Capture the cell that displays the provided text and extract its (X, Y) central coordinate. 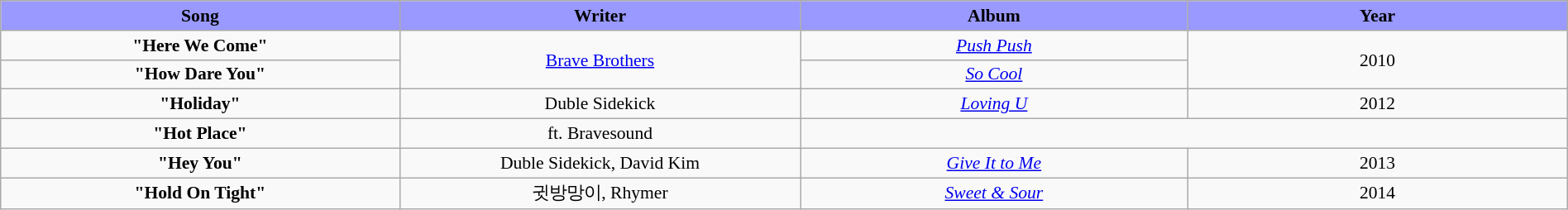
"Hold On Tight" (200, 193)
"Hey You" (200, 163)
Album (994, 16)
Year (1378, 16)
Give It to Me (994, 163)
Push Push (994, 45)
2013 (1378, 163)
So Cool (994, 74)
"Hot Place" (200, 133)
2010 (1378, 60)
Duble Sidekick (600, 104)
Song (200, 16)
Brave Brothers (600, 60)
ft. Bravesound (600, 133)
Duble Sidekick, David Kim (600, 163)
Loving U (994, 104)
Writer (600, 16)
2012 (1378, 104)
2014 (1378, 193)
귓방망이, Rhymer (600, 193)
"Holiday" (200, 104)
"How Dare You" (200, 74)
"Here We Come" (200, 45)
Sweet & Sour (994, 193)
